Search for the cell housing the specified text and yield its (x, y) center coordinate. 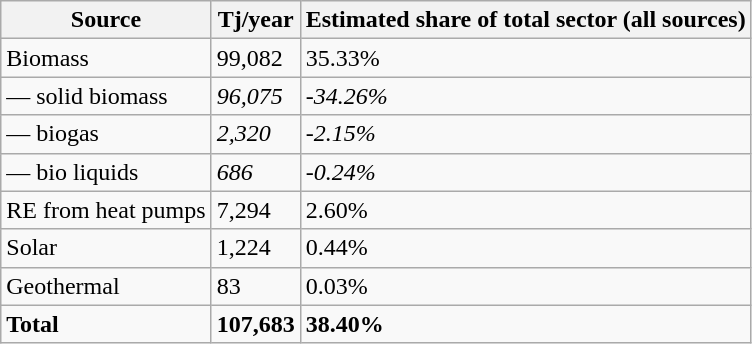
Source (106, 20)
0.03% (526, 286)
— biogas (106, 134)
35.33% (526, 58)
-34.26% (526, 96)
RE from heat pumps (106, 210)
38.40% (526, 324)
83 (256, 286)
2.60% (526, 210)
0.44% (526, 248)
96,075 (256, 96)
686 (256, 172)
-2.15% (526, 134)
Tj/year (256, 20)
-0.24% (526, 172)
Solar (106, 248)
— solid biomass (106, 96)
1,224 (256, 248)
2,320 (256, 134)
Geothermal (106, 286)
Biomass (106, 58)
107,683 (256, 324)
Total (106, 324)
99,082 (256, 58)
7,294 (256, 210)
Estimated share of total sector (all sources) (526, 20)
— bio liquids (106, 172)
